Find where the given text appears and provide that cell's center as (X, Y) coordinate. 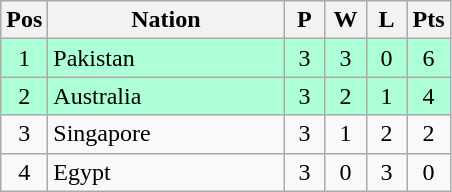
W (346, 20)
Pts (428, 20)
6 (428, 58)
Singapore (166, 134)
Australia (166, 96)
L (386, 20)
Pos (24, 20)
Pakistan (166, 58)
Egypt (166, 172)
P (304, 20)
Nation (166, 20)
